For the text-containing cell, return its midpoint in (X, Y) coordinate format. 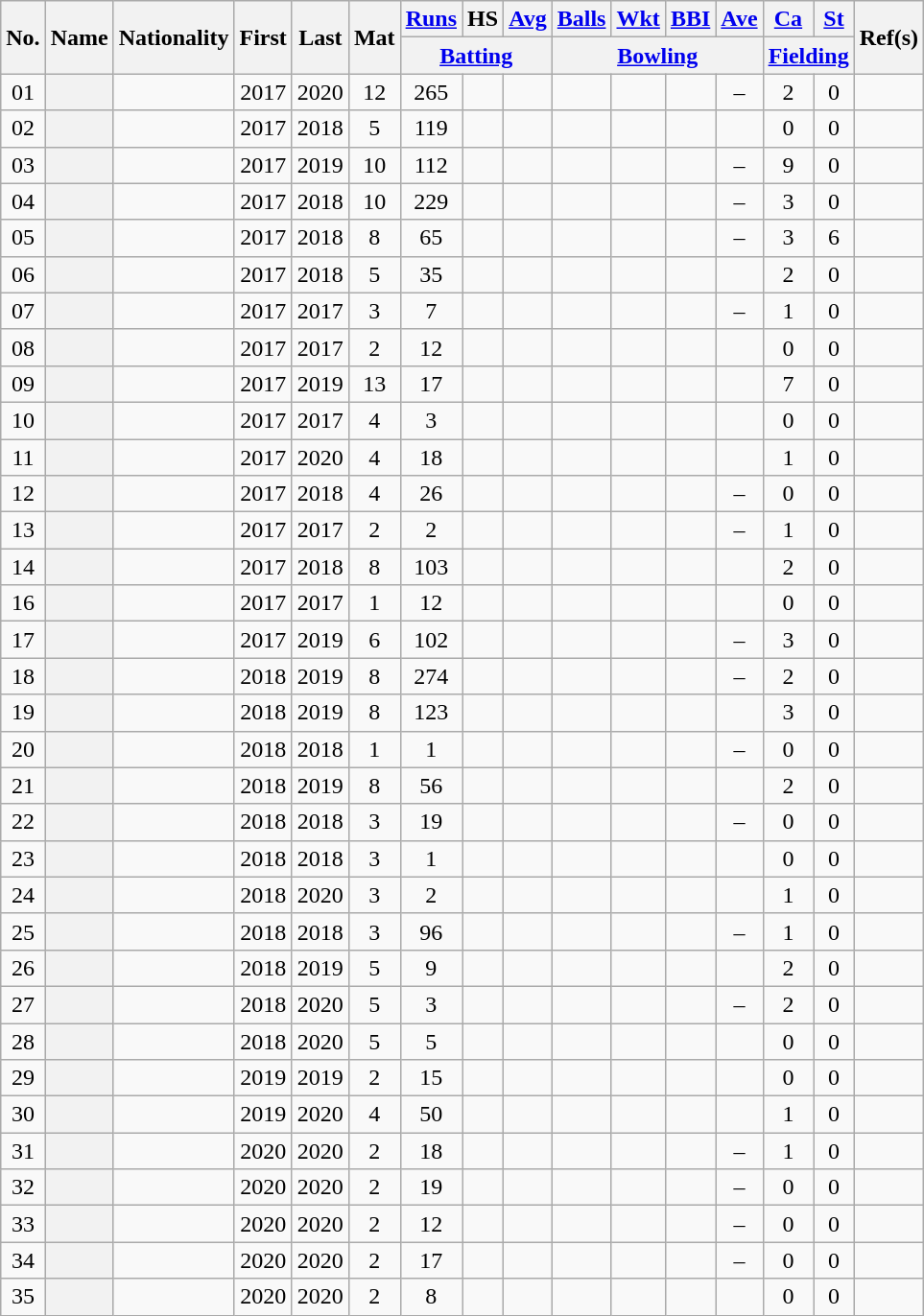
112 (431, 165)
22 (23, 822)
Nationality (174, 37)
St (834, 19)
09 (23, 384)
Wkt (638, 19)
Fielding (808, 56)
65 (431, 238)
33 (23, 1224)
29 (23, 1078)
265 (431, 92)
27 (23, 1004)
Name (79, 37)
Ca (789, 19)
229 (431, 201)
Bowling (657, 56)
08 (23, 347)
119 (431, 129)
Balls (581, 19)
Ave (739, 19)
Mat (374, 37)
14 (23, 567)
First (263, 37)
56 (431, 786)
HS (484, 19)
28 (23, 1041)
30 (23, 1115)
24 (23, 895)
50 (431, 1115)
34 (23, 1260)
03 (23, 165)
102 (431, 640)
31 (23, 1151)
16 (23, 603)
Avg (528, 19)
04 (23, 201)
21 (23, 786)
20 (23, 749)
BBI (690, 19)
274 (431, 676)
96 (431, 931)
11 (23, 458)
23 (23, 858)
05 (23, 238)
25 (23, 931)
02 (23, 129)
Runs (431, 19)
Batting (476, 56)
01 (23, 92)
06 (23, 274)
123 (431, 713)
Last (320, 37)
103 (431, 567)
No. (23, 37)
07 (23, 311)
15 (431, 1078)
32 (23, 1187)
Ref(s) (888, 37)
